Return the (x, y) coordinate for the center point of the cell that contains the specified text.  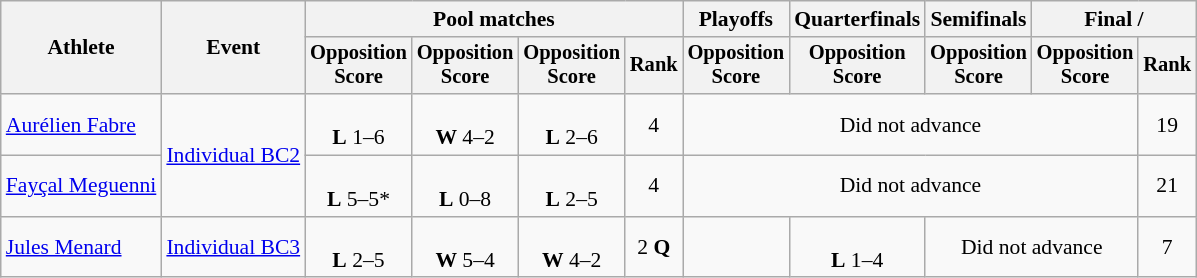
L 1–6 (358, 124)
19 (1167, 124)
Jules Menard (82, 248)
7 (1167, 248)
W 5–4 (466, 248)
Fayçal Meguenni (82, 186)
L 0–8 (466, 186)
Individual BC3 (233, 248)
2 Q (654, 248)
Individual BC2 (233, 155)
Quarterfinals (857, 19)
Semifinals (978, 19)
Pool matches (494, 19)
Event (233, 48)
L 2–6 (572, 124)
Aurélien Fabre (82, 124)
21 (1167, 186)
L 1–4 (857, 248)
Athlete (82, 48)
Playoffs (736, 19)
Final / (1114, 19)
L 5–5* (358, 186)
